Find where the given text appears and provide that cell's center as [X, Y] coordinate. 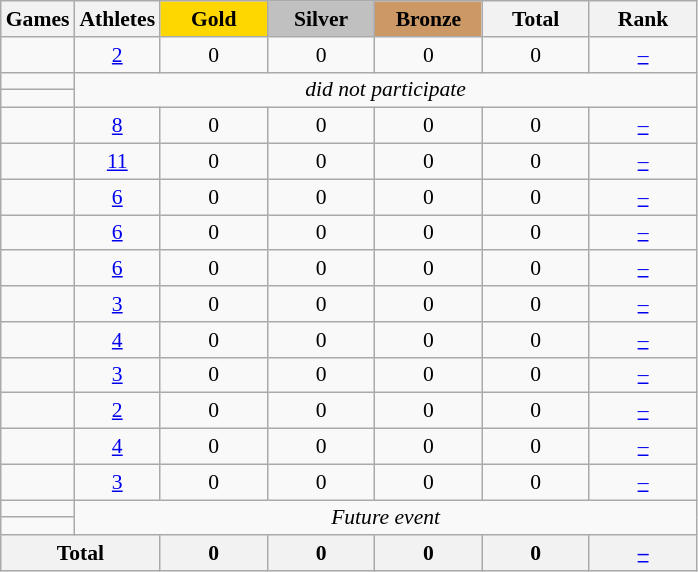
Gold [214, 19]
Games [38, 19]
did not participate [385, 90]
Bronze [428, 19]
Silver [320, 19]
Future event [385, 518]
11 [117, 162]
Athletes [117, 19]
Rank [642, 19]
8 [117, 126]
